Return (X, Y) of the center of cell containing provided text 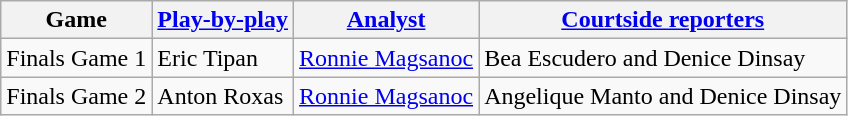
Finals Game 2 (76, 96)
Anton Roxas (223, 96)
Eric Tipan (223, 58)
Courtside reporters (663, 20)
Game (76, 20)
Bea Escudero and Denice Dinsay (663, 58)
Angelique Manto and Denice Dinsay (663, 96)
Play-by-play (223, 20)
Analyst (386, 20)
Finals Game 1 (76, 58)
